Output the (X, Y) coordinate of the center of the cell containing the given text.  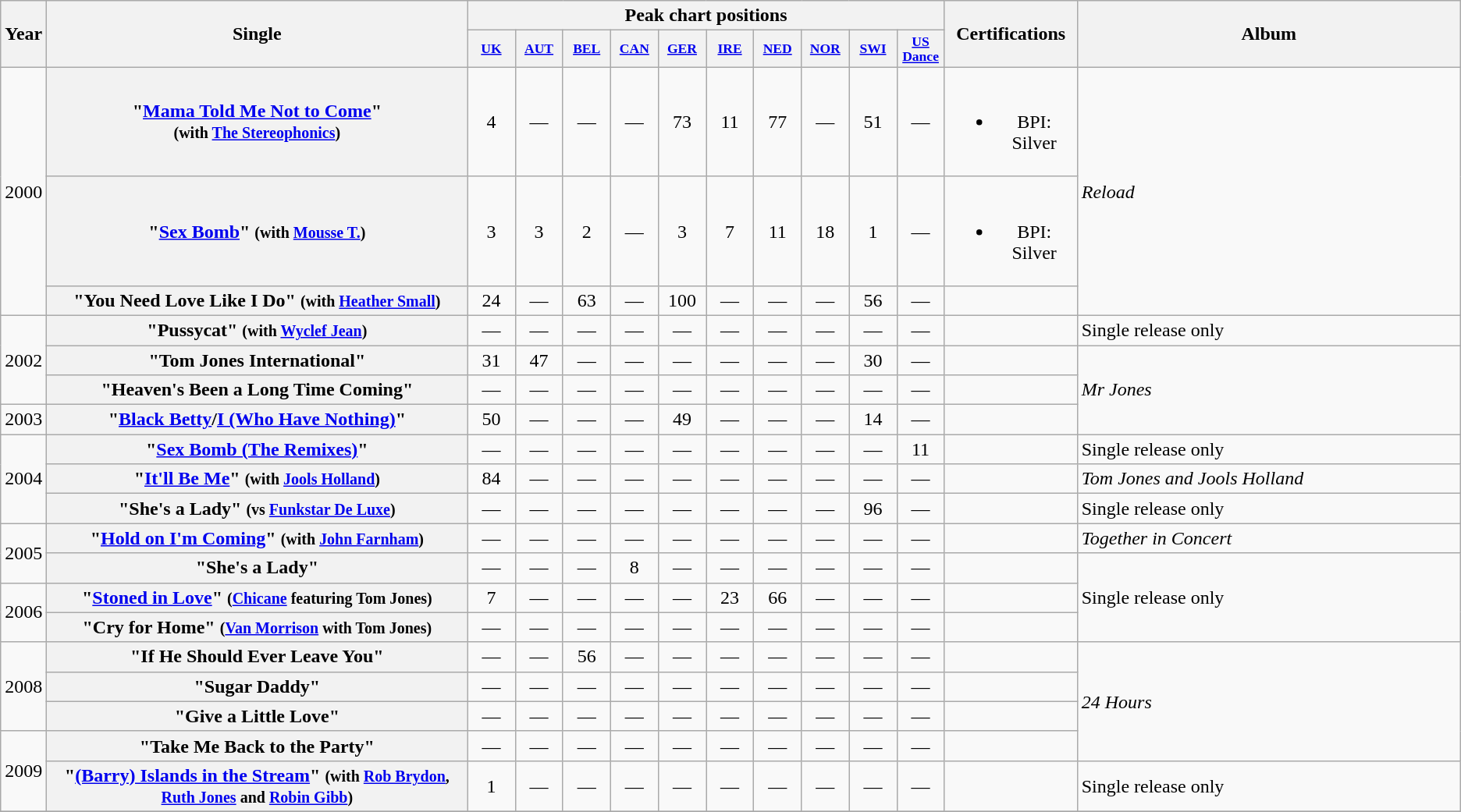
AUT (539, 48)
2004 (23, 479)
18 (826, 231)
"Take Me Back to the Party" (258, 746)
"Heaven's Been a Long Time Coming" (258, 390)
"Hold on I'm Coming" (with John Farnham) (258, 538)
2009 (23, 771)
73 (682, 122)
47 (539, 360)
"Cry for Home" (Van Morrison with Tom Jones) (258, 627)
2005 (23, 553)
US Dance (921, 48)
100 (682, 300)
"If He Should Ever Leave You" (258, 657)
Tom Jones and Jools Holland (1269, 479)
"Sex Bomb (The Remixes)" (258, 449)
Together in Concert (1269, 538)
"(Barry) Islands in the Stream" (with Rob Brydon, Ruth Jones and Robin Gibb) (258, 786)
IRE (729, 48)
24 Hours (1269, 701)
63 (587, 300)
96 (873, 509)
50 (492, 420)
23 (729, 597)
2003 (23, 420)
4 (492, 122)
2002 (23, 360)
SWI (873, 48)
"It'll Be Me" (with Jools Holland) (258, 479)
BEL (587, 48)
2000 (23, 191)
"Pussycat" (with Wyclef Jean) (258, 330)
31 (492, 360)
2006 (23, 612)
Reload (1269, 191)
UK (492, 48)
Single (258, 34)
"You Need Love Like I Do" (with Heather Small) (258, 300)
30 (873, 360)
Year (23, 34)
"She's a Lady" (258, 568)
"She's a Lady" (vs Funkstar De Luxe) (258, 509)
"Black Betty/I (Who Have Nothing)" (258, 420)
24 (492, 300)
"Stoned in Love" (Chicane featuring Tom Jones) (258, 597)
Certifications (1011, 34)
8 (634, 568)
CAN (634, 48)
Mr Jones (1269, 390)
NED (777, 48)
"Tom Jones International" (258, 360)
"Mama Told Me Not to Come"(with The Stereophonics) (258, 122)
77 (777, 122)
"Give a Little Love" (258, 716)
Album (1269, 34)
"Sugar Daddy" (258, 686)
GER (682, 48)
"Sex Bomb" (with Mousse T.) (258, 231)
2008 (23, 686)
51 (873, 122)
Peak chart positions (706, 16)
66 (777, 597)
49 (682, 420)
2 (587, 231)
84 (492, 479)
NOR (826, 48)
14 (873, 420)
